For the text-containing cell, return its midpoint in (x, y) coordinate format. 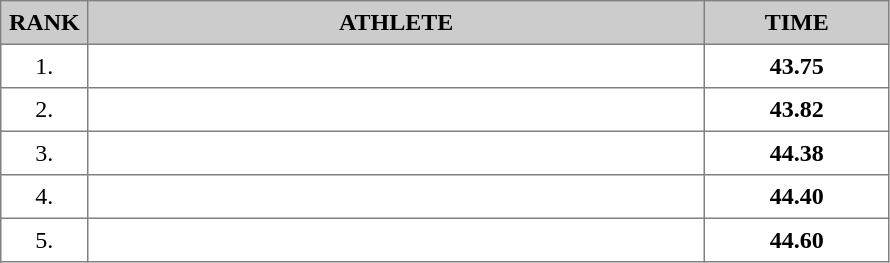
ATHLETE (396, 23)
2. (44, 110)
43.82 (796, 110)
44.38 (796, 153)
4. (44, 197)
3. (44, 153)
44.60 (796, 240)
TIME (796, 23)
5. (44, 240)
RANK (44, 23)
44.40 (796, 197)
43.75 (796, 66)
1. (44, 66)
